Output the (X, Y) coordinate of the center of the cell containing the given text.  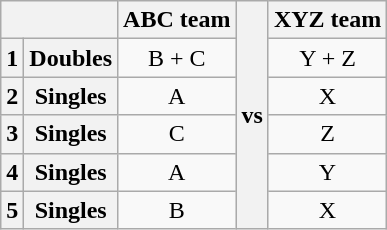
Y + Z (327, 58)
5 (12, 210)
4 (12, 172)
Z (327, 134)
2 (12, 96)
B (177, 210)
Y (327, 172)
3 (12, 134)
C (177, 134)
Doubles (71, 58)
vs (252, 115)
B + C (177, 58)
1 (12, 58)
ABC team (177, 20)
XYZ team (327, 20)
